Capture the cell that displays the provided text and extract its (X, Y) central coordinate. 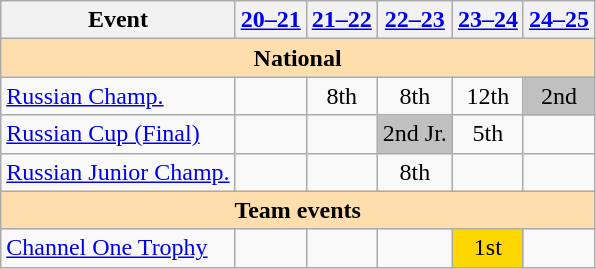
23–24 (488, 20)
2nd (558, 96)
Russian Champ. (118, 96)
Team events (298, 210)
22–23 (414, 20)
National (298, 58)
20–21 (270, 20)
21–22 (342, 20)
24–25 (558, 20)
2nd Jr. (414, 134)
Event (118, 20)
Russian Junior Champ. (118, 172)
Russian Cup (Final) (118, 134)
12th (488, 96)
Channel One Trophy (118, 248)
5th (488, 134)
1st (488, 248)
